Detect which cell encompasses the target text, then output its [x, y] center coordinate. 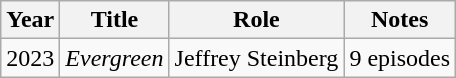
Role [256, 20]
9 episodes [400, 58]
Year [30, 20]
Evergreen [114, 58]
Title [114, 20]
Notes [400, 20]
Jeffrey Steinberg [256, 58]
2023 [30, 58]
